For the text-containing cell, return its midpoint in [x, y] coordinate format. 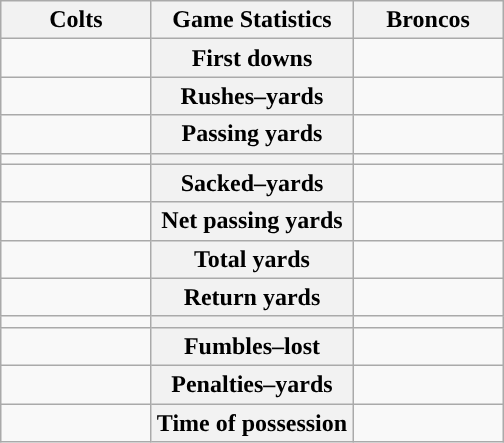
Penalties–yards [252, 384]
Total yards [252, 259]
Sacked–yards [252, 183]
Passing yards [252, 134]
Broncos [428, 20]
Rushes–yards [252, 96]
Colts [76, 20]
Return yards [252, 297]
Time of possession [252, 423]
Game Statistics [252, 20]
Net passing yards [252, 221]
Fumbles–lost [252, 346]
First downs [252, 58]
